Scan for the cell matching the given text and deliver its [x, y] coordinate at center. 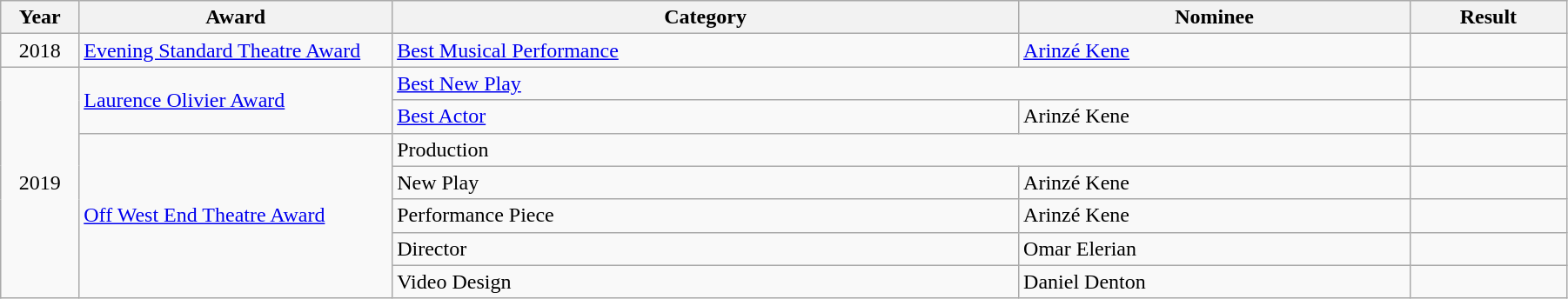
2019 [40, 183]
New Play [706, 183]
2018 [40, 50]
Award [236, 17]
Production [901, 149]
Video Design [706, 282]
Year [40, 17]
Evening Standard Theatre Award [236, 50]
Director [706, 249]
Result [1488, 17]
Nominee [1215, 17]
Laurence Olivier Award [236, 100]
Category [706, 17]
Performance Piece [706, 216]
Best New Play [901, 83]
Best Musical Performance [706, 50]
Daniel Denton [1215, 282]
Off West End Theatre Award [236, 216]
Best Actor [706, 116]
Omar Elerian [1215, 249]
